Return (X, Y) of the center of cell containing provided text 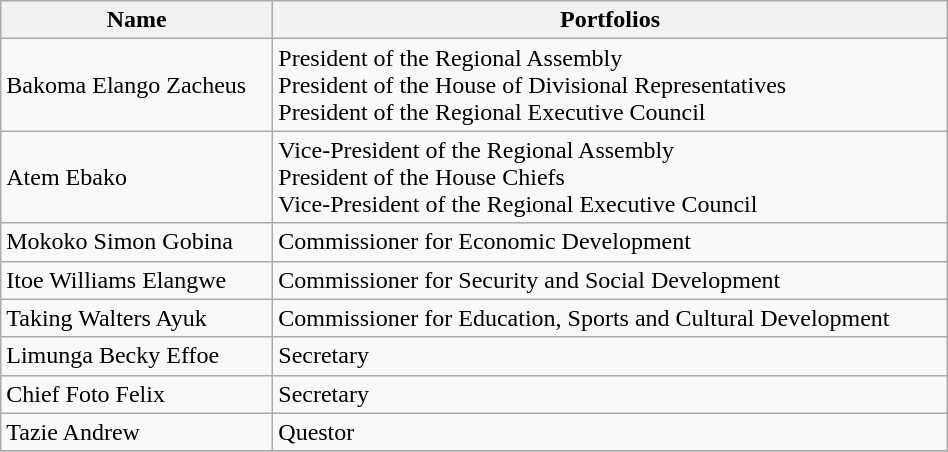
Commissioner for Education, Sports and Cultural Development (610, 318)
President of the Regional AssemblyPresident of the House of Divisional RepresentativesPresident of the Regional Executive Council (610, 85)
Commissioner for Economic Development (610, 242)
Mokoko Simon Gobina (137, 242)
Taking Walters Ayuk (137, 318)
Atem Ebako (137, 177)
Questor (610, 432)
Commissioner for Security and Social Development (610, 280)
Limunga Becky Effoe (137, 356)
Name (137, 20)
Vice-President of the Regional AssemblyPresident of the House ChiefsVice-President of the Regional Executive Council (610, 177)
Tazie Andrew (137, 432)
Chief Foto Felix (137, 394)
Itoe Williams Elangwe (137, 280)
Bakoma Elango Zacheus (137, 85)
Portfolios (610, 20)
